Provide the (x, y) coordinate of the cell's center where the given text is located.  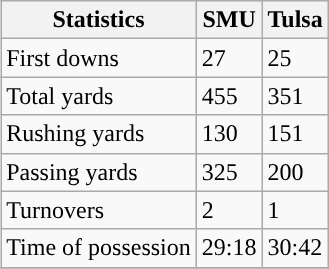
27 (229, 58)
First downs (99, 58)
351 (295, 96)
1 (295, 210)
455 (229, 96)
Turnovers (99, 210)
SMU (229, 20)
Tulsa (295, 20)
30:42 (295, 248)
151 (295, 134)
25 (295, 58)
Passing yards (99, 172)
2 (229, 210)
130 (229, 134)
200 (295, 172)
Statistics (99, 20)
29:18 (229, 248)
Time of possession (99, 248)
Rushing yards (99, 134)
325 (229, 172)
Total yards (99, 96)
